Provide the [X, Y] coordinate of the cell's center where the given text is located.  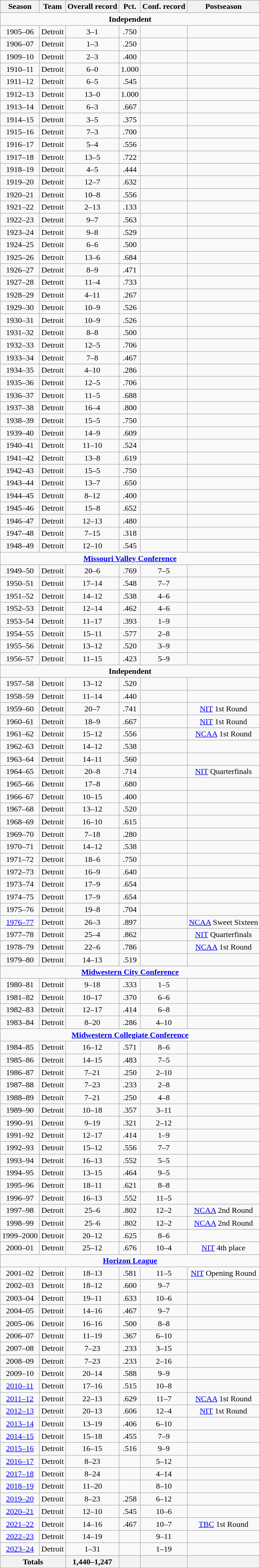
1986–87 [20, 1072]
10–4 [164, 1248]
1987–88 [20, 1085]
NIT Opening Round [223, 1273]
9–8 [92, 232]
12–14 [92, 609]
1919–20 [20, 182]
.519 [130, 960]
16–10 [92, 822]
15–8 [92, 508]
2021–22 [20, 1524]
.650 [130, 483]
2005–06 [20, 1323]
3–9 [164, 646]
1924–25 [20, 245]
3–1 [92, 32]
.483 [130, 1060]
.684 [130, 257]
1933–34 [20, 357]
.577 [130, 634]
1979–80 [20, 960]
1932–33 [20, 345]
.700 [130, 132]
.367 [130, 1336]
2022–23 [20, 1536]
1923–24 [20, 232]
.621 [130, 1185]
1963–64 [20, 759]
2–12 [164, 1123]
7–15 [92, 533]
Overall record [92, 7]
11–14 [92, 696]
1950–51 [20, 584]
.640 [130, 872]
1983–84 [20, 1022]
1997–98 [20, 1211]
1939–40 [20, 433]
13–0 [92, 94]
1974–75 [20, 897]
.133 [130, 207]
Team [53, 7]
Season [20, 7]
1938–39 [20, 420]
.588 [130, 1374]
.267 [130, 295]
.471 [130, 270]
20–13 [92, 1411]
4–8 [164, 1098]
1957–58 [20, 684]
2002–03 [20, 1286]
20–7 [92, 709]
1980–81 [20, 985]
3–15 [164, 1348]
9–18 [92, 985]
1961–62 [20, 734]
1–5 [164, 985]
8–9 [92, 270]
NCAA Sweet Sixteen [223, 922]
4–14 [164, 1474]
.625 [130, 1236]
10–7 [164, 1524]
8–12 [92, 496]
.258 [130, 1499]
Postseason [223, 7]
14–11 [92, 759]
7–9 [164, 1436]
7–8 [92, 357]
1940–41 [20, 445]
1905–06 [20, 32]
2014–15 [20, 1436]
1966–67 [20, 797]
20–6 [92, 571]
22–6 [92, 947]
2–16 [164, 1361]
.722 [130, 157]
.548 [130, 584]
1935–36 [20, 383]
13–6 [92, 257]
.318 [130, 533]
TBC 1st Round [223, 1524]
.688 [130, 395]
1951–52 [20, 596]
1912–13 [20, 94]
12–7 [92, 182]
1926–27 [20, 270]
17–8 [92, 784]
.333 [130, 985]
.321 [130, 1123]
13–8 [92, 458]
1988–89 [20, 1098]
19–8 [92, 909]
1916–17 [20, 144]
1913–14 [20, 107]
.581 [130, 1273]
1944–45 [20, 496]
14–19 [92, 1536]
16–15 [92, 1449]
.524 [130, 445]
11–10 [92, 445]
5–12 [164, 1461]
.563 [130, 220]
1977–78 [20, 934]
.515 [130, 1386]
6–5 [92, 82]
.440 [130, 696]
.606 [130, 1411]
6–12 [164, 1499]
.741 [130, 709]
1964–65 [20, 772]
20–12 [92, 1236]
1910–11 [20, 69]
7–18 [92, 834]
.529 [130, 232]
Horizon League [130, 1261]
3–11 [164, 1110]
1976–77 [20, 922]
12–13 [92, 521]
1973–74 [20, 884]
2008–09 [20, 1361]
.800 [130, 408]
13–15 [92, 1173]
1998–99 [20, 1223]
18–9 [92, 721]
1956–57 [20, 659]
2020–21 [20, 1511]
1–31 [92, 1549]
1994–95 [20, 1173]
.455 [130, 1436]
1,440–1,247 [92, 1561]
1918–19 [20, 170]
3–5 [92, 119]
2023–24 [20, 1549]
11–7 [164, 1399]
1995–96 [20, 1185]
1955–56 [20, 646]
Midwestern Collegiate Conference [130, 1035]
16–9 [92, 872]
13–5 [92, 157]
Totals [33, 1561]
8–10 [164, 1486]
1917–18 [20, 157]
1930–31 [20, 320]
11–17 [92, 621]
5–5 [164, 1160]
10–17 [92, 997]
1927–28 [20, 282]
Missouri Valley Conference [130, 558]
1971–72 [20, 859]
25–4 [92, 934]
1–3 [92, 44]
.652 [130, 508]
2001–02 [20, 1273]
1954–55 [20, 634]
1911–12 [20, 82]
25–12 [92, 1248]
2017–18 [20, 1474]
14–13 [92, 960]
.676 [130, 1248]
1953–54 [20, 621]
.375 [130, 119]
13–19 [92, 1424]
2000–01 [20, 1248]
1–19 [164, 1549]
.609 [130, 433]
2018–19 [20, 1486]
1968–69 [20, 822]
1984–85 [20, 1047]
1959–60 [20, 709]
4–11 [92, 295]
.680 [130, 784]
1952–53 [20, 609]
22–13 [92, 1399]
NIT 4th place [223, 1248]
15–18 [92, 1436]
.393 [130, 621]
9–5 [164, 1173]
26–3 [92, 922]
.444 [130, 170]
1962–63 [20, 746]
.629 [130, 1399]
2–10 [164, 1072]
6–8 [164, 1010]
1972–73 [20, 872]
.600 [130, 1286]
2–13 [92, 207]
1936–37 [20, 395]
.480 [130, 521]
1958–59 [20, 696]
11–4 [92, 282]
1931–32 [20, 332]
.619 [130, 458]
Midwestern City Conference [130, 972]
5–4 [92, 144]
9–11 [164, 1536]
6–3 [92, 107]
1991–92 [20, 1135]
1941–42 [20, 458]
18–11 [92, 1185]
1992–93 [20, 1148]
.571 [130, 1047]
.280 [130, 834]
.632 [130, 182]
1949–50 [20, 571]
1945–46 [20, 508]
16–16 [92, 1323]
18–6 [92, 859]
1915–16 [20, 132]
.769 [130, 571]
9–19 [92, 1123]
1996–97 [20, 1198]
1934–35 [20, 370]
.704 [130, 909]
1970–71 [20, 847]
14–15 [92, 1060]
18–13 [92, 1273]
2013–14 [20, 1424]
17–14 [92, 584]
5–9 [164, 659]
20–14 [92, 1374]
.370 [130, 997]
2–3 [92, 57]
1922–23 [20, 220]
4–5 [92, 170]
2004–05 [20, 1311]
10–15 [92, 797]
.560 [130, 759]
2010–11 [20, 1386]
14–9 [92, 433]
2006–07 [20, 1336]
1978–79 [20, 947]
1999–2000 [20, 1236]
1909–10 [20, 57]
1990–91 [20, 1123]
.786 [130, 947]
1989–90 [20, 1110]
1942–43 [20, 470]
2007–08 [20, 1348]
2012–13 [20, 1411]
.633 [130, 1298]
1967–68 [20, 809]
Conf. record [164, 7]
1914–15 [20, 119]
.714 [130, 772]
11–19 [92, 1336]
Pct. [130, 7]
18–12 [92, 1286]
2019–20 [20, 1499]
.464 [130, 1173]
2009–10 [20, 1374]
1993–94 [20, 1160]
.516 [130, 1449]
17–16 [92, 1386]
1969–70 [20, 834]
10–18 [92, 1110]
1946–47 [20, 521]
.357 [130, 1110]
.423 [130, 659]
1929–30 [20, 307]
1981–82 [20, 997]
.462 [130, 609]
.406 [130, 1424]
16–4 [92, 408]
15–11 [92, 634]
11–20 [92, 1486]
1960–61 [20, 721]
2003–04 [20, 1298]
1985–86 [20, 1060]
1906–07 [20, 44]
.733 [130, 282]
2015–16 [20, 1449]
8–20 [92, 1022]
1925–26 [20, 257]
12–4 [164, 1411]
.862 [130, 934]
19–11 [92, 1298]
2011–12 [20, 1399]
20–8 [92, 772]
1943–44 [20, 483]
16–12 [92, 1047]
.897 [130, 922]
1947–48 [20, 533]
1921–22 [20, 207]
.615 [130, 822]
2016–17 [20, 1461]
1920–21 [20, 195]
1948–49 [20, 546]
6–0 [92, 69]
7–3 [92, 132]
8–24 [92, 1474]
1937–38 [20, 408]
13–7 [92, 483]
1965–66 [20, 784]
11–15 [92, 659]
1982–83 [20, 1010]
1928–29 [20, 295]
1975–76 [20, 909]
